Capture the cell that displays the provided text and extract its [X, Y] central coordinate. 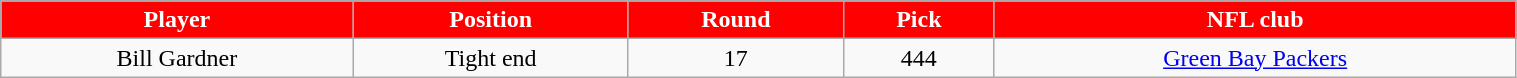
Round [736, 20]
Tight end [490, 58]
NFL club [1255, 20]
444 [918, 58]
Bill Gardner [177, 58]
17 [736, 58]
Position [490, 20]
Pick [918, 20]
Green Bay Packers [1255, 58]
Player [177, 20]
